For the text-containing cell, return its midpoint in (X, Y) coordinate format. 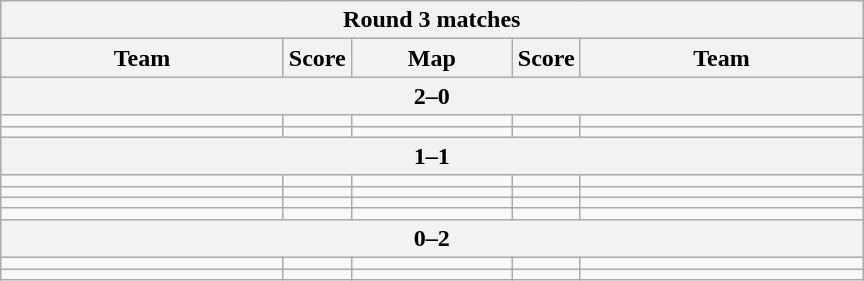
0–2 (432, 238)
1–1 (432, 156)
Round 3 matches (432, 20)
2–0 (432, 96)
Map (432, 58)
